Identify which cell holds the provided text, then report its [X, Y] central coordinate. 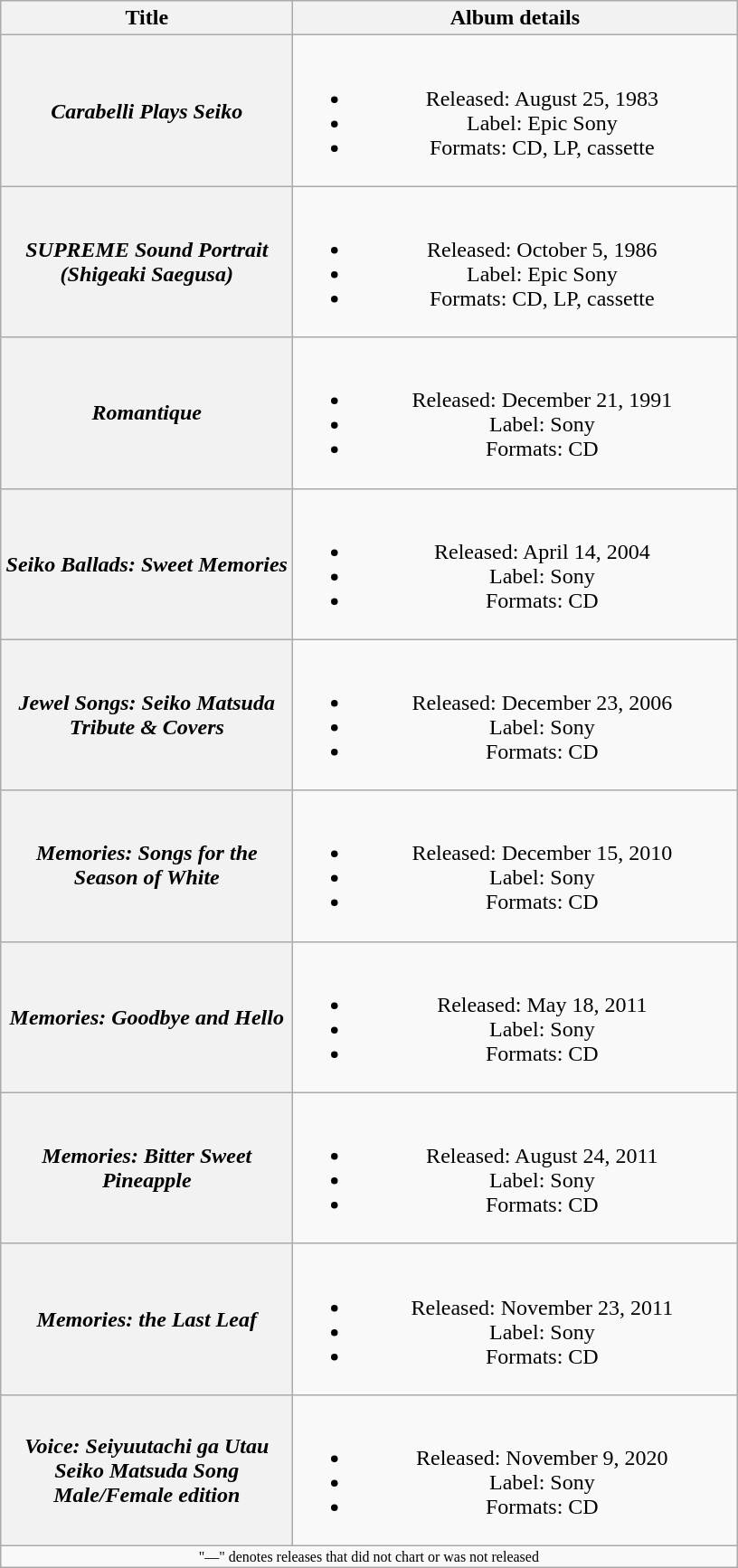
Voice: Seiyuutachi ga Utau Seiko Matsuda Song Male/Female edition [147, 1470]
Memories: Bitter Sweet Pineapple [147, 1168]
Released: November 9, 2020Label: SonyFormats: CD [516, 1470]
Album details [516, 18]
Released: December 15, 2010Label: SonyFormats: CD [516, 866]
Memories: the Last Leaf [147, 1318]
Released: November 23, 2011Label: SonyFormats: CD [516, 1318]
Romantique [147, 412]
Released: May 18, 2011Label: SonyFormats: CD [516, 1016]
SUPREME Sound Portrait (Shigeaki Saegusa) [147, 262]
Released: April 14, 2004Label: SonyFormats: CD [516, 564]
Memories: Goodbye and Hello [147, 1016]
Released: December 21, 1991Label: SonyFormats: CD [516, 412]
Released: August 25, 1983Label: Epic SonyFormats: CD, LP, cassette [516, 110]
Released: December 23, 2006Label: SonyFormats: CD [516, 714]
"—" denotes releases that did not chart or was not released [369, 1556]
Title [147, 18]
Memories: Songs for the Season of White [147, 866]
Carabelli Plays Seiko [147, 110]
Jewel Songs: Seiko Matsuda Tribute & Covers [147, 714]
Seiko Ballads: Sweet Memories [147, 564]
Released: October 5, 1986Label: Epic SonyFormats: CD, LP, cassette [516, 262]
Released: August 24, 2011Label: SonyFormats: CD [516, 1168]
